Determine the (X, Y) coordinate at the center of the cell enclosing the given text.  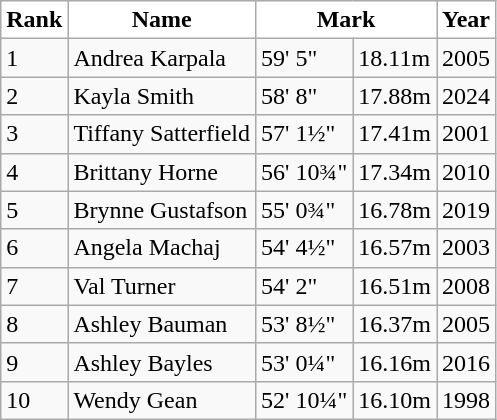
7 (34, 286)
54' 4½" (304, 248)
Name (162, 20)
5 (34, 210)
2019 (466, 210)
16.37m (395, 324)
16.51m (395, 286)
17.34m (395, 172)
57' 1½" (304, 134)
2 (34, 96)
2024 (466, 96)
2010 (466, 172)
Val Turner (162, 286)
17.88m (395, 96)
2016 (466, 362)
56' 10¾" (304, 172)
6 (34, 248)
Mark (346, 20)
9 (34, 362)
1 (34, 58)
Rank (34, 20)
Angela Machaj (162, 248)
Ashley Bayles (162, 362)
8 (34, 324)
Kayla Smith (162, 96)
Brynne Gustafson (162, 210)
Year (466, 20)
58' 8" (304, 96)
16.16m (395, 362)
53' 8½" (304, 324)
1998 (466, 400)
Andrea Karpala (162, 58)
Wendy Gean (162, 400)
18.11m (395, 58)
4 (34, 172)
Ashley Bauman (162, 324)
59' 5" (304, 58)
52' 10¼" (304, 400)
16.10m (395, 400)
17.41m (395, 134)
54' 2" (304, 286)
2003 (466, 248)
10 (34, 400)
3 (34, 134)
2008 (466, 286)
55' 0¾" (304, 210)
2001 (466, 134)
Brittany Horne (162, 172)
16.57m (395, 248)
53' 0¼" (304, 362)
Tiffany Satterfield (162, 134)
16.78m (395, 210)
